Scan for the cell matching the given text and deliver its [x, y] coordinate at center. 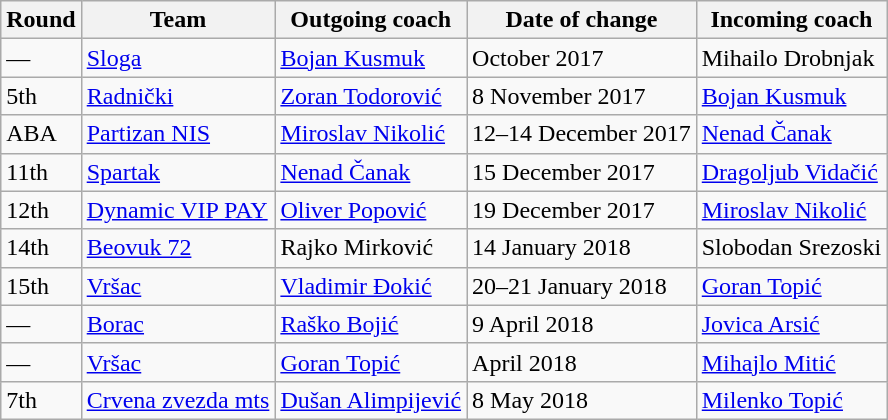
19 December 2017 [582, 210]
Rajko Mirković [371, 248]
Outgoing coach [371, 20]
11th [41, 172]
Jovica Arsić [791, 324]
Radnički [178, 96]
Partizan NIS [178, 134]
12th [41, 210]
April 2018 [582, 362]
Dynamic VIP PAY [178, 210]
Mihajlo Mitić [791, 362]
Slobodan Srezoski [791, 248]
Round [41, 20]
Dragoljub Vidačić [791, 172]
14 January 2018 [582, 248]
9 April 2018 [582, 324]
Incoming coach [791, 20]
Vladimir Đokić [371, 286]
Borac [178, 324]
8 November 2017 [582, 96]
20–21 January 2018 [582, 286]
Raško Bojić [371, 324]
15th [41, 286]
Beovuk 72 [178, 248]
14th [41, 248]
15 December 2017 [582, 172]
Crvena zvezda mts [178, 400]
7th [41, 400]
5th [41, 96]
Spartak [178, 172]
12–14 December 2017 [582, 134]
Milenko Topić [791, 400]
8 May 2018 [582, 400]
Zoran Todorović [371, 96]
Mihailo Drobnjak [791, 58]
October 2017 [582, 58]
Oliver Popović [371, 210]
Sloga [178, 58]
Date of change [582, 20]
Team [178, 20]
ABA [41, 134]
Dušan Alimpijević [371, 400]
